Identify which cell holds the provided text, then report its (X, Y) central coordinate. 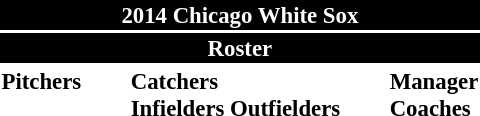
Roster (240, 48)
2014 Chicago White Sox (240, 15)
